Search for the cell housing the specified text and yield its [X, Y] center coordinate. 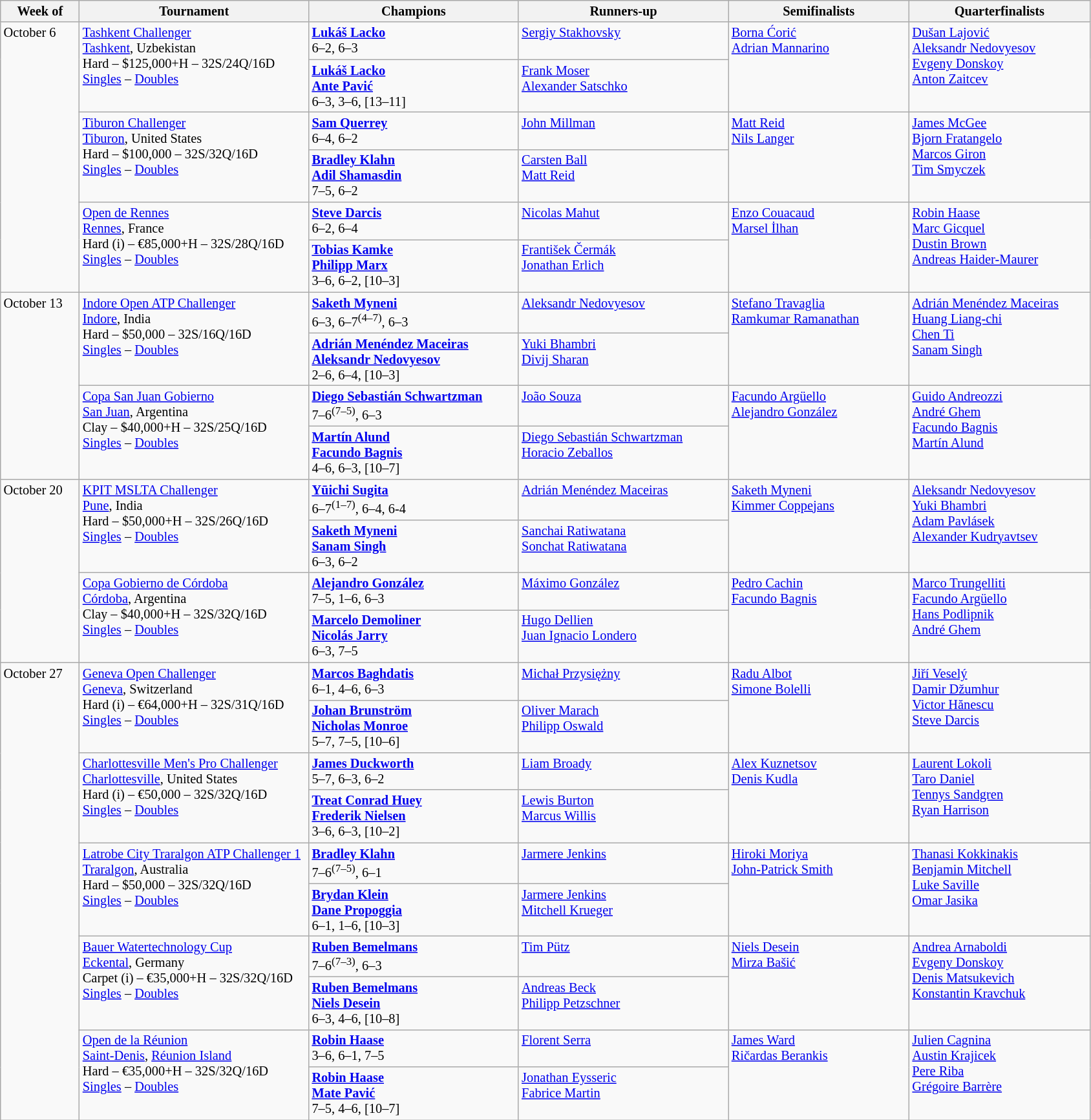
Adrián Menéndez Maceiras [623, 499]
October 13 [40, 385]
Radu Albot Simone Bolelli [819, 707]
Steve Darcis 6–2, 6–4 [414, 221]
Tournament [194, 11]
Julien Cagnina Austin Krajicek Pere Riba Grégoire Barrère [1000, 1074]
Frank Moser Alexander Satschko [623, 86]
Copa Gobierno de CórdobaCórdoba, ArgentinaClay – $40,000+H – 32S/32Q/16DSingles – Doubles [194, 618]
Bradley Klahn7–6(7–5), 6–1 [414, 863]
František Čermák Jonathan Erlich [623, 266]
Sanchai Ratiwatana Sonchat Ratiwatana [623, 546]
Brydan Klein Dane Propoggia6–1, 1–6, [10–3] [414, 910]
Charlottesville Men's Pro Challenger Charlottesville, United StatesHard (i) – €50,000 – 32S/32Q/16D Singles – Doubles [194, 798]
Ruben Bemelmans 7–6(7–3), 6–3 [414, 956]
Florent Serra [623, 1048]
Borna Ćorić Adrian Mannarino [819, 67]
Máximo González [623, 591]
Jiří Veselý Damir Džumhur Victor Hănescu Steve Darcis [1000, 707]
Semifinalists [819, 11]
Oliver Marach Philipp Oswald [623, 726]
Week of [40, 11]
Saketh Myneni6–3, 6–7(4–7), 6–3 [414, 313]
Liam Broady [623, 771]
Treat Conrad Huey Frederik Nielsen3–6, 6–3, [10–2] [414, 816]
Jarmere Jenkins Mitchell Krueger [623, 910]
Jonathan Eysseric Fabrice Martin [623, 1094]
Lukáš Lacko Ante Pavić 6–3, 3–6, [13–11] [414, 86]
Saketh Myneni Kimmer Coppejans [819, 526]
Open de la RéunionSaint-Denis, Réunion IslandHard – €35,000+H – 32S/32Q/16DSingles – Doubles [194, 1074]
Marcelo Demoliner Nicolás Jarry6–3, 7–5 [414, 636]
Sam Querrey 6–4, 6–2 [414, 131]
Alejandro González7–5, 1–6, 6–3 [414, 591]
Matt Reid Nils Langer [819, 156]
Adrián Menéndez Maceiras Aleksandr Nedovyesov2–6, 6–4, [10–3] [414, 359]
James Duckworth 5–7, 6–3, 6–2 [414, 771]
October 6 [40, 157]
Lewis Burton Marcus Willis [623, 816]
Latrobe City Traralgon ATP Challenger 1Traralgon, AustraliaHard – $50,000 – 32S/32Q/16DSingles – Doubles [194, 889]
Facundo Argüello Alejandro González [819, 433]
Enzo Couacaud Marsel İlhan [819, 247]
Aleksandr Nedovyesov [623, 313]
Yūichi Sugita6–7(1–7), 6–4, 6-4 [414, 499]
Bauer Watertechnology CupEckental, GermanyCarpet (i) – €35,000+H – 32S/32Q/16DSingles – Doubles [194, 982]
Robin Haase Mate Pavić7–5, 4–6, [10–7] [414, 1094]
Thanasi Kokkinakis Benjamin Mitchell Luke Saville Omar Jasika [1000, 889]
Tiburon ChallengerTiburon, United StatesHard – $100,000 – 32S/32Q/16DSingles – Doubles [194, 156]
Saketh Myneni Sanam Singh6–3, 6–2 [414, 546]
October 27 [40, 891]
Diego Sebastián Schwartzman 7–6(7–5), 6–3 [414, 406]
Robin Haase 3–6, 6–1, 7–5 [414, 1048]
Andrea Arnaboldi Evgeny Donskoy Denis Matsukevich Konstantin Kravchuk [1000, 982]
Open de RennesRennes, FranceHard (i) – €85,000+H – 32S/28Q/16DSingles – Doubles [194, 247]
Tashkent ChallengerTashkent, UzbekistanHard – $125,000+H – 32S/24Q/16DSingles – Doubles [194, 67]
Quarterfinalists [1000, 11]
Yuki Bhambri Divij Sharan [623, 359]
James McGee Bjorn Fratangelo Marcos Giron Tim Smyczek [1000, 156]
João Souza [623, 406]
Runners-up [623, 11]
Indore Open ATP ChallengerIndore, IndiaHard – $50,000 – 32S/16Q/16DSingles – Doubles [194, 339]
Alex Kuznetsov Denis Kudla [819, 798]
Guido Andreozzi André Ghem Facundo Bagnis Martín Alund [1000, 433]
Johan Brunström Nicholas Monroe5–7, 7–5, [10–6] [414, 726]
Tim Pütz [623, 956]
Marcos Baghdatis 6–1, 4–6, 6–3 [414, 681]
John Millman [623, 131]
Jarmere Jenkins [623, 863]
Robin Haase Marc Gicquel Dustin Brown Andreas Haider-Maurer [1000, 247]
Diego Sebastián Schwartzman Horacio Zeballos [623, 453]
Andreas Beck Philipp Petzschner [623, 1003]
Pedro Cachin Facundo Bagnis [819, 618]
Stefano Travaglia Ramkumar Ramanathan [819, 339]
KPIT MSLTA ChallengerPune, IndiaHard – $50,000+H – 32S/26Q/16DSingles – Doubles [194, 526]
Adrián Menéndez Maceiras Huang Liang-chi Chen Ti Sanam Singh [1000, 339]
Hugo Dellien Juan Ignacio Londero [623, 636]
Carsten Ball Matt Reid [623, 176]
Tobias Kamke Philipp Marx3–6, 6–2, [10–3] [414, 266]
Martín Alund Facundo Bagnis4–6, 6–3, [10–7] [414, 453]
Sergiy Stakhovsky [623, 41]
Nicolas Mahut [623, 221]
Copa San Juan GobiernoSan Juan, ArgentinaClay – $40,000+H – 32S/25Q/16DSingles – Doubles [194, 433]
Hiroki Moriya John-Patrick Smith [819, 889]
Niels Desein Mirza Bašić [819, 982]
James Ward Ričardas Berankis [819, 1074]
Marco Trungelliti Facundo Argüello Hans Podlipnik André Ghem [1000, 618]
Laurent Lokoli Taro Daniel Tennys Sandgren Ryan Harrison [1000, 798]
Lukáš Lacko 6–2, 6–3 [414, 41]
October 20 [40, 571]
Geneva Open ChallengerGeneva, SwitzerlandHard (i) – €64,000+H – 32S/31Q/16DSingles – Doubles [194, 707]
Aleksandr Nedovyesov Yuki Bhambri Adam Pavlásek Alexander Kudryavtsev [1000, 526]
Dušan Lajović Aleksandr Nedovyesov Evgeny Donskoy Anton Zaitcev [1000, 67]
Bradley Klahn Adil Shamasdin 7–5, 6–2 [414, 176]
Champions [414, 11]
Ruben Bemelmans Niels Desein6–3, 4–6, [10–8] [414, 1003]
Michał Przysiężny [623, 681]
